Extract the [X, Y] coordinate from the center of the cell holding the provided text.  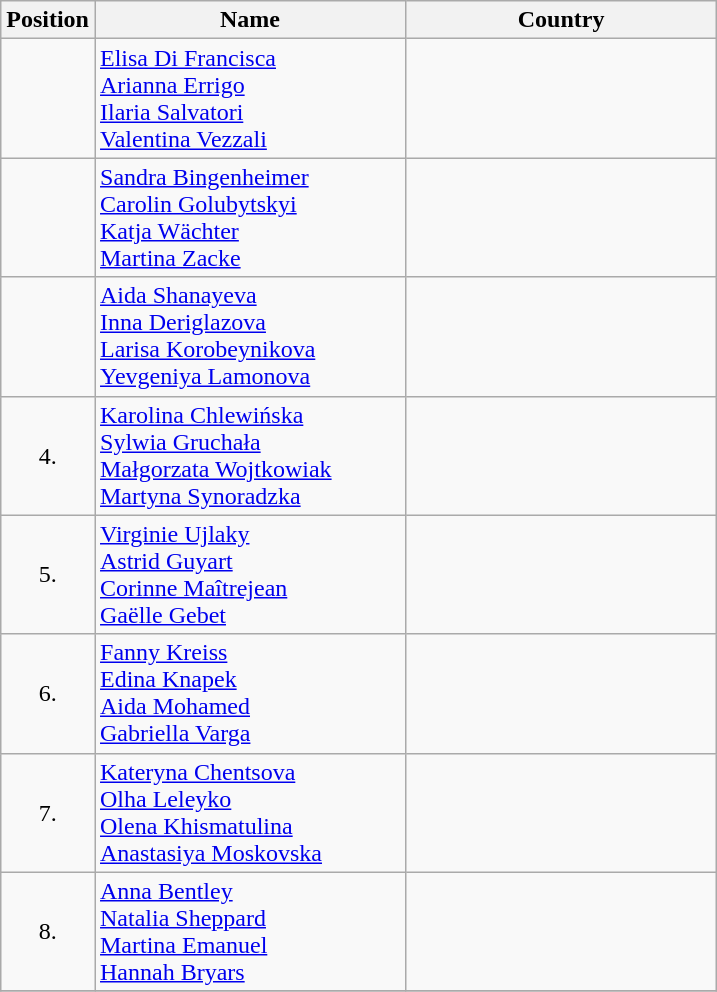
Sandra BingenheimerCarolin GolubytskyiKatja WächterMartina Zacke [250, 218]
Anna BentleyNatalia SheppardMartina EmanuelHannah Bryars [250, 932]
Virginie UjlakyAstrid GuyartCorinne MaîtrejeanGaëlle Gebet [250, 574]
6. [48, 694]
Elisa Di FranciscaArianna ErrigoIlaria SalvatoriValentina Vezzali [250, 98]
Country [562, 20]
Aida ShanayevaInna DeriglazovaLarisa KorobeynikovaYevgeniya Lamonova [250, 336]
7. [48, 812]
4. [48, 456]
Kateryna ChentsovaOlha LeleykoOlena KhismatulinaAnastasiya Moskovska [250, 812]
Position [48, 20]
Fanny KreissEdina KnapekAida MohamedGabriella Varga [250, 694]
Karolina ChlewińskaSylwia GruchałaMałgorzata WojtkowiakMartyna Synoradzka [250, 456]
Name [250, 20]
5. [48, 574]
8. [48, 932]
